Identify which cell holds the provided text, then report its [X, Y] central coordinate. 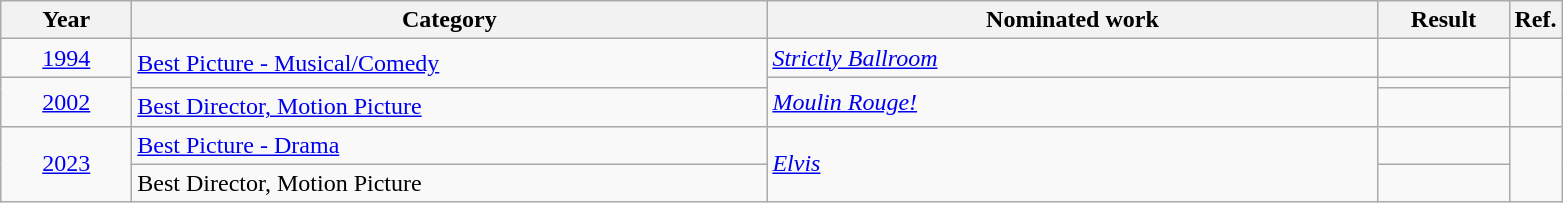
Year [66, 20]
1994 [66, 58]
Elvis [1072, 164]
2023 [66, 164]
Nominated work [1072, 20]
Best Picture - Musical/Comedy [450, 64]
Ref. [1536, 20]
Strictly Ballroom [1072, 58]
Best Picture - Drama [450, 145]
Result [1444, 20]
Moulin Rouge! [1072, 102]
Category [450, 20]
2002 [66, 102]
